Output the [x, y] coordinate of the center of the cell containing the given text.  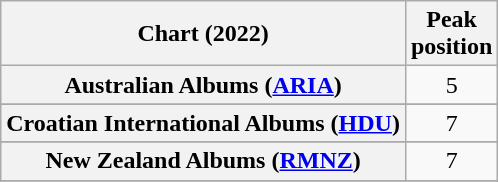
Peakposition [451, 34]
New Zealand Albums (RMNZ) [204, 161]
5 [451, 85]
Croatian International Albums (HDU) [204, 123]
Chart (2022) [204, 34]
Australian Albums (ARIA) [204, 85]
